Output the [X, Y] coordinate of the center of the cell containing the given text.  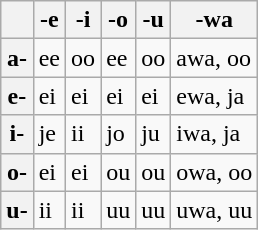
-wa [214, 20]
-u [154, 20]
owa, oo [214, 172]
-o [118, 20]
jo [118, 134]
-i [84, 20]
a- [17, 58]
i- [17, 134]
awa, oo [214, 58]
ewa, ja [214, 96]
ju [154, 134]
iwa, ja [214, 134]
u- [17, 210]
je [49, 134]
-e [49, 20]
uwa, uu [214, 210]
e- [17, 96]
o- [17, 172]
